Extract the (x, y) coordinate from the center of the cell holding the provided text.  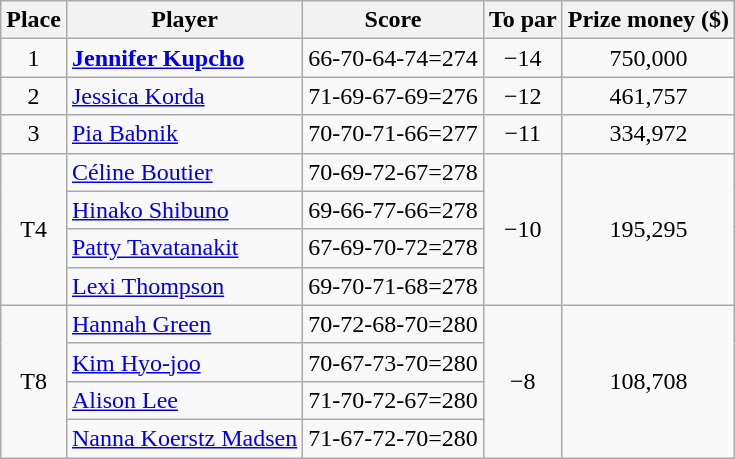
To par (522, 20)
66-70-64-74=274 (394, 58)
Jennifer Kupcho (184, 58)
Nanna Koerstz Madsen (184, 438)
71-70-72-67=280 (394, 400)
−11 (522, 134)
750,000 (648, 58)
69-70-71-68=278 (394, 286)
Lexi Thompson (184, 286)
Prize money ($) (648, 20)
70-69-72-67=278 (394, 172)
70-70-71-66=277 (394, 134)
3 (34, 134)
69-66-77-66=278 (394, 210)
71-67-72-70=280 (394, 438)
−10 (522, 229)
−14 (522, 58)
70-67-73-70=280 (394, 362)
Hinako Shibuno (184, 210)
T4 (34, 229)
70-72-68-70=280 (394, 324)
67-69-70-72=278 (394, 248)
−12 (522, 96)
2 (34, 96)
−8 (522, 381)
461,757 (648, 96)
Hannah Green (184, 324)
1 (34, 58)
334,972 (648, 134)
Pia Babnik (184, 134)
Player (184, 20)
Score (394, 20)
195,295 (648, 229)
Patty Tavatanakit (184, 248)
108,708 (648, 381)
T8 (34, 381)
Alison Lee (184, 400)
Jessica Korda (184, 96)
71-69-67-69=276 (394, 96)
Céline Boutier (184, 172)
Kim Hyo-joo (184, 362)
Place (34, 20)
